Find where the given text appears and provide that cell's center as (x, y) coordinate. 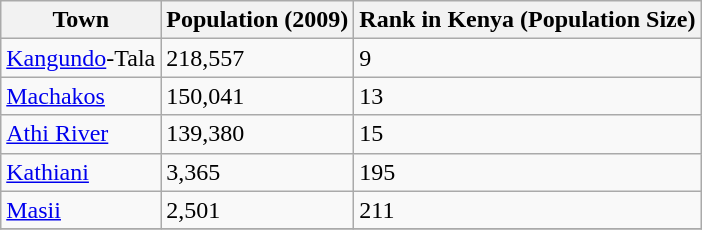
218,557 (258, 58)
Rank in Kenya (Population Size) (528, 20)
Town (81, 20)
15 (528, 134)
2,501 (258, 210)
Kathiani (81, 172)
195 (528, 172)
3,365 (258, 172)
Kangundo-Tala (81, 58)
Masii (81, 210)
9 (528, 58)
Population (2009) (258, 20)
150,041 (258, 96)
13 (528, 96)
Machakos (81, 96)
Athi River (81, 134)
211 (528, 210)
139,380 (258, 134)
